From the cell containing the given text, extract its center point as (X, Y) coordinate. 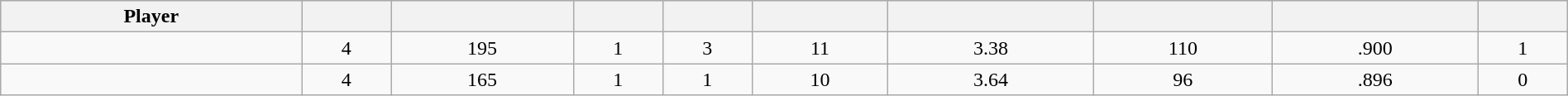
110 (1183, 48)
.896 (1376, 79)
.900 (1376, 48)
11 (820, 48)
96 (1183, 79)
3.38 (991, 48)
0 (1523, 79)
165 (482, 79)
10 (820, 79)
Player (151, 17)
195 (482, 48)
3 (707, 48)
3.64 (991, 79)
